Detect which cell encompasses the target text, then output its (X, Y) center coordinate. 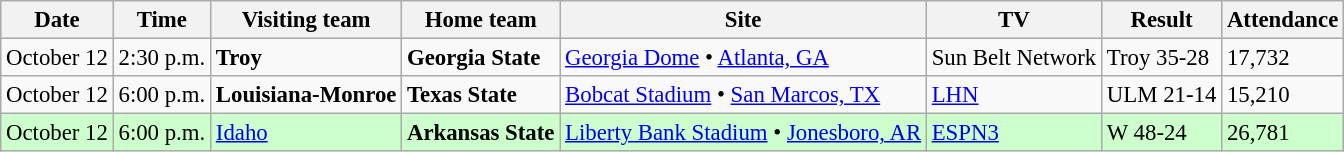
Home team (481, 20)
Arkansas State (481, 133)
Georgia State (481, 58)
ULM 21-14 (1162, 95)
TV (1014, 20)
Georgia Dome • Atlanta, GA (744, 58)
Troy (306, 58)
26,781 (1283, 133)
Idaho (306, 133)
Texas State (481, 95)
Sun Belt Network (1014, 58)
Visiting team (306, 20)
Result (1162, 20)
Louisiana-Monroe (306, 95)
Site (744, 20)
LHN (1014, 95)
17,732 (1283, 58)
W 48-24 (1162, 133)
Troy 35-28 (1162, 58)
Time (162, 20)
Bobcat Stadium • San Marcos, TX (744, 95)
ESPN3 (1014, 133)
Date (57, 20)
Attendance (1283, 20)
15,210 (1283, 95)
Liberty Bank Stadium • Jonesboro, AR (744, 133)
2:30 p.m. (162, 58)
